From the cell containing the given text, extract its center point as (x, y) coordinate. 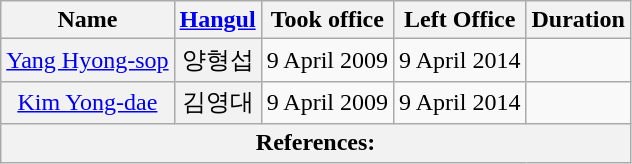
Yang Hyong-sop (88, 60)
양형섭 (218, 60)
Hangul (218, 20)
Duration (578, 20)
References: (316, 143)
Name (88, 20)
Kim Yong-dae (88, 102)
Left Office (460, 20)
김영대 (218, 102)
Took office (327, 20)
